Locate the cell with the specified text and output its (x, y) center coordinate. 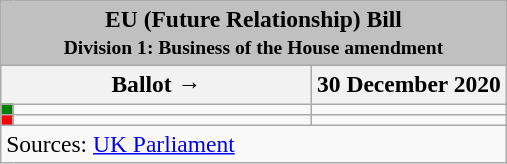
EU (Future Relationship) BillDivision 1: Business of the House amendment (254, 32)
Ballot → (156, 84)
Sources: UK Parliament (254, 144)
30 December 2020 (410, 84)
